Find where the given text appears and provide that cell's center as [X, Y] coordinate. 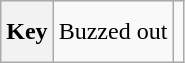
Buzzed out [113, 32]
Key [27, 32]
